Detect which cell encompasses the target text, then output its (x, y) center coordinate. 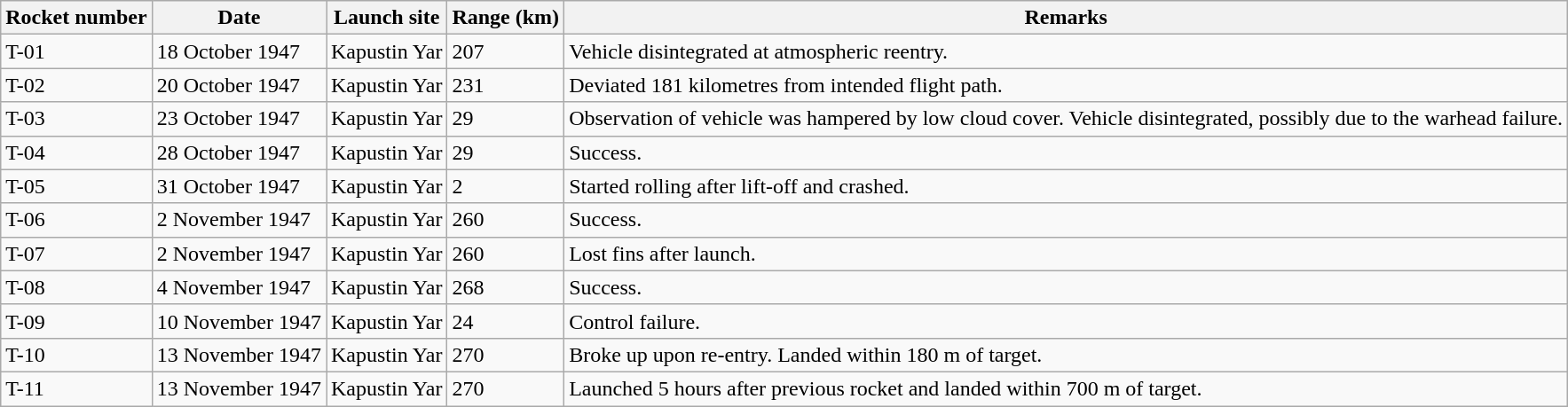
207 (506, 51)
Date (239, 18)
28 October 1947 (239, 153)
Rocket number (76, 18)
231 (506, 85)
T-09 (76, 321)
Deviated 181 kilometres from intended flight path. (1067, 85)
24 (506, 321)
T-06 (76, 220)
268 (506, 287)
Observation of vehicle was hampered by low cloud cover. Vehicle disintegrated, possibly due to the warhead failure. (1067, 119)
4 November 1947 (239, 287)
Launched 5 hours after previous rocket and landed within 700 m of target. (1067, 388)
Started rolling after lift-off and crashed. (1067, 186)
T-07 (76, 254)
Vehicle disintegrated at atmospheric reentry. (1067, 51)
T-02 (76, 85)
31 October 1947 (239, 186)
T-10 (76, 355)
10 November 1947 (239, 321)
Range (km) (506, 18)
Control failure. (1067, 321)
Lost fins after launch. (1067, 254)
23 October 1947 (239, 119)
T-05 (76, 186)
20 October 1947 (239, 85)
T-03 (76, 119)
T-04 (76, 153)
Launch site (387, 18)
T-08 (76, 287)
Broke up upon re-entry. Landed within 180 m of target. (1067, 355)
2 (506, 186)
18 October 1947 (239, 51)
Remarks (1067, 18)
T-11 (76, 388)
T-01 (76, 51)
